Provide the (x, y) coordinate of the cell's center where the given text is located.  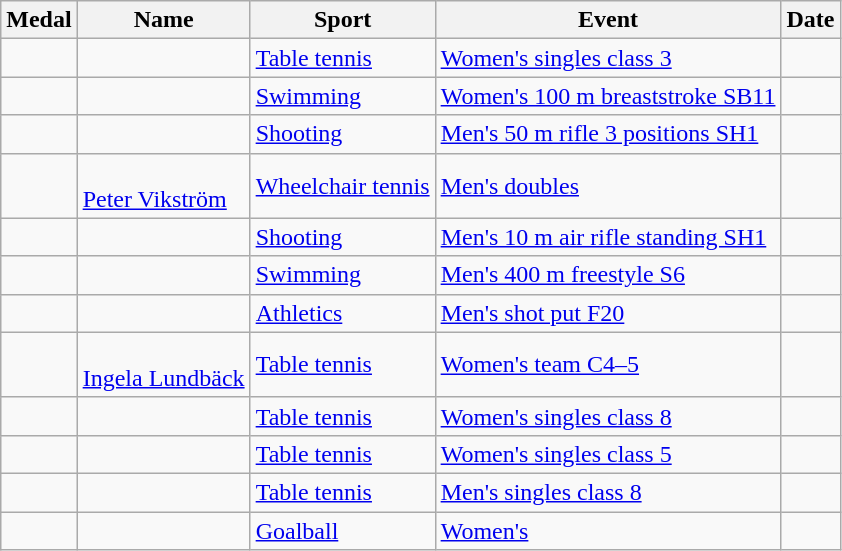
Men's doubles (608, 186)
Athletics (342, 313)
Men's 10 m air rifle standing SH1 (608, 237)
Event (608, 20)
Women's (608, 531)
Men's singles class 8 (608, 492)
Ingela Lundbäck (164, 364)
Women's 100 m breaststroke SB11 (608, 96)
Women's team C4–5 (608, 364)
Sport (342, 20)
Women's singles class 3 (608, 58)
Date (810, 20)
Medal (39, 20)
Men's 400 m freestyle S6 (608, 275)
Men's shot put F20 (608, 313)
Wheelchair tennis (342, 186)
Goalball (342, 531)
Women's singles class 8 (608, 416)
Men's 50 m rifle 3 positions SH1 (608, 134)
Name (164, 20)
Women's singles class 5 (608, 454)
Peter Vikström (164, 186)
